Find where the given text appears and provide that cell's center as (x, y) coordinate. 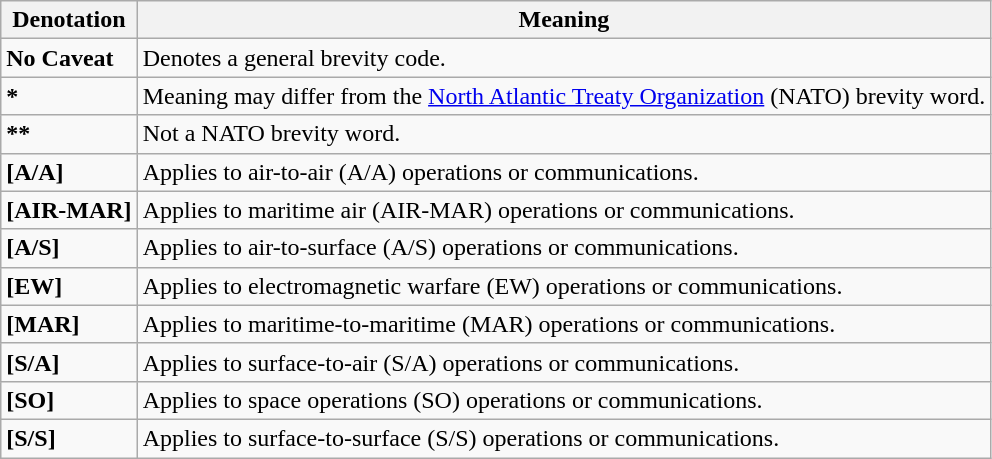
Denotes a general brevity code. (564, 58)
* (69, 96)
Meaning may differ from the North Atlantic Treaty Organization (NATO) brevity word. (564, 96)
[EW] (69, 286)
Not a NATO brevity word. (564, 134)
[S/A] (69, 362)
Applies to air-to-air (A/A) operations or communications. (564, 172)
Denotation (69, 20)
[SO] (69, 400)
** (69, 134)
Applies to surface-to-air (S/A) operations or communications. (564, 362)
[MAR] (69, 324)
Applies to maritime-to-maritime (MAR) operations or communications. (564, 324)
Applies to space operations (SO) operations or communications. (564, 400)
Applies to air-to-surface (A/S) operations or communications. (564, 248)
[A/A] (69, 172)
Applies to surface-to-surface (S/S) operations or communications. (564, 438)
Applies to maritime air (AIR-MAR) operations or communications. (564, 210)
Applies to electromagnetic warfare (EW) operations or communications. (564, 286)
[S/S] (69, 438)
Meaning (564, 20)
[AIR-MAR] (69, 210)
No Caveat (69, 58)
[A/S] (69, 248)
